Search for the cell housing the specified text and yield its (X, Y) center coordinate. 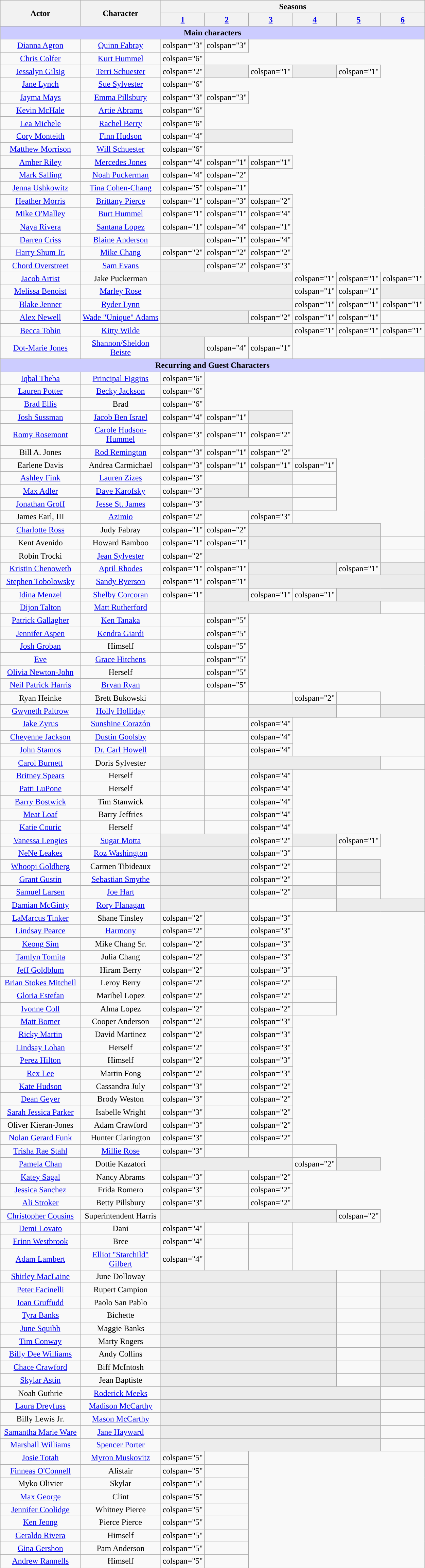
Mason McCarthy (121, 1419)
Whitney Pierce (121, 1510)
Jean Sylvester (121, 556)
Kate Hudson (40, 1086)
Josh Sussman (40, 417)
Andy Collins (121, 1354)
Tyra Banks (40, 1315)
Pierce Pierce (121, 1522)
Jessica Sanchez (40, 1190)
Bryan Ryan (121, 685)
Demi Lovato (40, 1229)
Britney Spears (40, 776)
Doris Sylvester (121, 763)
Billy Lewis Jr. (40, 1419)
Josh Groban (40, 646)
Joe Hart (121, 892)
Becca Tobin (40, 330)
Finneas O'Connell (40, 1471)
Jake Zyrus (40, 724)
Tamlyn Tomita (40, 957)
Skylar Astin (40, 1380)
April Rhodes (121, 568)
John Stamos (40, 750)
Earlene Davis (40, 465)
Grant Gustin (40, 879)
Meat Loaf (40, 815)
Samantha Marie Ware (40, 1432)
Julia Chang (121, 957)
Actor (40, 13)
2 (227, 20)
Nancy Abrams (121, 1177)
Elliot "Starchild" Gilbert (121, 1259)
Bill A. Jones (40, 452)
Biff McIntosh (121, 1367)
Brody Weston (121, 1099)
Ali Stroker (40, 1203)
Ashley Fink (40, 478)
Charlotte Ross (40, 530)
Gina Gershon (40, 1548)
Dianna Agron (40, 46)
Jenna Ushkowitz (40, 188)
Ioan Gruffudd (40, 1302)
Noah Guthrie (40, 1393)
Alma Lopez (121, 1009)
Jesse St. James (121, 504)
Noah Puckerman (121, 175)
Myko Olivier (40, 1484)
Jonathan Groff (40, 504)
Carole Hudson-Hummel (121, 434)
Brittany Pierce (121, 201)
Howard Bamboo (121, 543)
Jayma Mays (40, 97)
Ken Jeong (40, 1522)
Roderick Meeks (121, 1393)
Oliver Kieran-Jones (40, 1125)
Dr. Carl Howell (121, 750)
Azimio (121, 517)
Harry Shum Jr. (40, 253)
Kent Avenido (40, 543)
Jessalyn Gilsig (40, 71)
Mark Salling (40, 175)
5 (359, 20)
Jane Lynch (40, 84)
Cooper Anderson (121, 1022)
Gloria Estefan (40, 995)
Mike O'Malley (40, 214)
Ricky Martin (40, 1035)
Emma Pillsbury (121, 97)
Isabelle Wright (121, 1112)
Kurt Hummel (121, 58)
Finn Hudson (121, 136)
Recurring and Guest Characters (213, 365)
Becky Jackson (121, 391)
Mercedes Jones (121, 162)
Bree (121, 1242)
Character (121, 13)
Max George (40, 1497)
Adam Crawford (121, 1125)
Brad (121, 404)
Rod Remington (121, 452)
Jake Puckerman (121, 278)
Josie Totah (40, 1458)
Maggie Banks (121, 1328)
Millie Rose (121, 1151)
Pamela Chan (40, 1164)
Stephen Tobolowsky (40, 581)
Matthew Morrison (40, 149)
Amber Riley (40, 162)
Naya Rivera (40, 227)
Marty Rogers (121, 1341)
Damian McGinty (40, 905)
June Squibb (40, 1328)
Romy Rosemont (40, 434)
Vanessa Lengies (40, 840)
Rachel Berry (121, 123)
Wade "Unique" Adams (121, 317)
Holly Holliday (121, 711)
Chris Colfer (40, 58)
Shannon/Sheldon Beiste (121, 347)
Tim Stanwick (121, 801)
Tina Cohen-Chang (121, 188)
Katey Sagal (40, 1177)
Shane Tinsley (121, 918)
June Dolloway (121, 1277)
1 (183, 20)
Andrea Carmichael (121, 465)
Dani (121, 1229)
Will Schuester (121, 149)
Roz Washington (121, 853)
Kristin Chenoweth (40, 568)
Madison McCarthy (121, 1406)
Billy Dee Williams (40, 1354)
Dottie Kazatori (121, 1164)
Patti LuPone (40, 788)
Rupert Campion (121, 1290)
Jacob Ben Israel (121, 417)
Lindsay Lohan (40, 1047)
Peter Facinelli (40, 1290)
Erinn Westbrook (40, 1242)
Katie Couric (40, 828)
Hiram Berry (121, 970)
Keong Sim (40, 944)
Trisha Rae Stahl (40, 1151)
Sunshine Corazón (121, 724)
Blake Jenner (40, 304)
Martin Fong (121, 1073)
Laura Dreyfuss (40, 1406)
Lauren Potter (40, 391)
Perez Hilton (40, 1060)
Neil Patrick Harris (40, 685)
Matt Bomer (40, 1022)
Jennifer Coolidge (40, 1510)
Tim Conway (40, 1341)
Alex Newell (40, 317)
Dustin Goolsby (121, 737)
Lindsay Pearce (40, 931)
Sandy Ryerson (121, 581)
Terri Schuester (121, 71)
Olivia Newton-John (40, 672)
Christopher Cousins (40, 1215)
Principal Figgins (121, 378)
NeNe Leakes (40, 853)
Chord Overstreet (40, 266)
Kevin McHale (40, 110)
Carmen Tibideaux (121, 866)
Quinn Fabray (121, 46)
Jean Baptiste (121, 1380)
Melissa Benoist (40, 291)
Rory Flanagan (121, 905)
Sugar Motta (121, 840)
Marshall Williams (40, 1445)
Ken Tanaka (121, 620)
LaMarcus Tinker (40, 918)
Seasons (293, 7)
Carol Burnett (40, 763)
Jeff Goldblum (40, 970)
Ivonne Coll (40, 1009)
Shelby Corcoran (121, 595)
Brett Bukowski (121, 698)
Idina Menzel (40, 595)
Lauren Zizes (121, 478)
6 (403, 20)
Cassandra July (121, 1086)
Darren Criss (40, 240)
Chace Crawford (40, 1367)
Cory Monteith (40, 136)
Leroy Berry (121, 983)
Robin Trocki (40, 556)
Harmony (121, 931)
Jennifer Aspen (40, 633)
Main characters (213, 33)
Max Adler (40, 491)
Bichette (121, 1315)
Kitty Wilde (121, 330)
Geraldo Rivera (40, 1535)
Ryder Lynn (121, 304)
Clint (121, 1497)
Burt Hummel (121, 214)
David Martinez (121, 1035)
Brian Stokes Mitchell (40, 983)
Iqbal Theba (40, 378)
Artie Abrams (121, 110)
Heather Morris (40, 201)
Sebastian Smythe (121, 879)
Frida Romero (121, 1190)
Blaine Anderson (121, 240)
James Earl, III (40, 517)
Spencer Porter (121, 1445)
Sue Sylvester (121, 84)
Maribel Lopez (121, 995)
Dijon Talton (40, 608)
Cheyenne Jackson (40, 737)
Judy Fabray (121, 530)
Jane Hayward (121, 1432)
Paolo San Pablo (121, 1302)
Brad Ellis (40, 404)
Santana Lopez (121, 227)
Gwyneth Paltrow (40, 711)
Patrick Gallagher (40, 620)
Grace Hitchens (121, 659)
Mike Chang (121, 253)
Pam Anderson (121, 1548)
Betty Pillsbury (121, 1203)
Rex Lee (40, 1073)
Superintendent Harris (121, 1215)
Whoopi Goldberg (40, 866)
Andrew Rannells (40, 1561)
Dean Geyer (40, 1099)
Dot-Marie Jones (40, 347)
Alistair (121, 1471)
Lea Michele (40, 123)
Samuel Larsen (40, 892)
Barry Jeffries (121, 815)
Nolan Gerard Funk (40, 1138)
Hunter Clarington (121, 1138)
Shirley MacLaine (40, 1277)
Dave Karofsky (121, 491)
Jacob Artist (40, 278)
Matt Rutherford (121, 608)
3 (271, 20)
Adam Lambert (40, 1259)
Sarah Jessica Parker (40, 1112)
Myron Muskovitz (121, 1458)
Skylar (121, 1484)
Barry Bostwick (40, 801)
Marley Rose (121, 291)
Ryan Heinke (40, 698)
Sam Evans (121, 266)
Eve (40, 659)
Mike Chang Sr. (121, 944)
Kendra Giardi (121, 633)
4 (315, 20)
